Provide the [X, Y] coordinate of the cell's center where the given text is located.  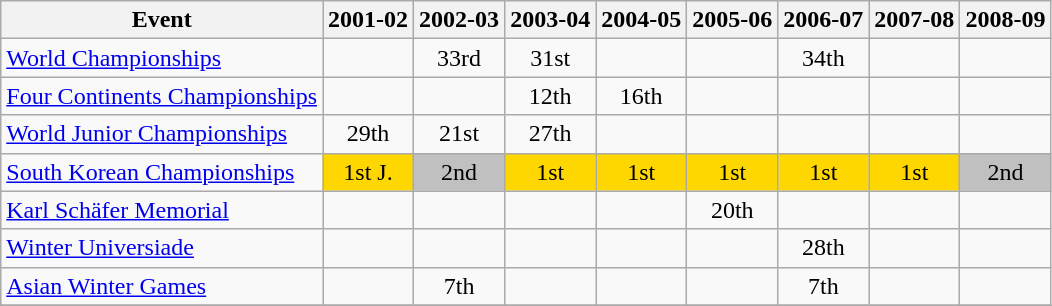
World Junior Championships [162, 134]
2008-09 [1006, 20]
12th [550, 96]
2004-05 [642, 20]
27th [550, 134]
Event [162, 20]
2002-03 [460, 20]
29th [368, 134]
1st J. [368, 172]
Karl Schäfer Memorial [162, 210]
33rd [460, 58]
2005-06 [732, 20]
Winter Universiade [162, 248]
2006-07 [824, 20]
2003-04 [550, 20]
South Korean Championships [162, 172]
16th [642, 96]
2001-02 [368, 20]
Asian Winter Games [162, 286]
34th [824, 58]
21st [460, 134]
Four Continents Championships [162, 96]
28th [824, 248]
20th [732, 210]
31st [550, 58]
World Championships [162, 58]
2007-08 [914, 20]
